Detect which cell encompasses the target text, then output its (X, Y) center coordinate. 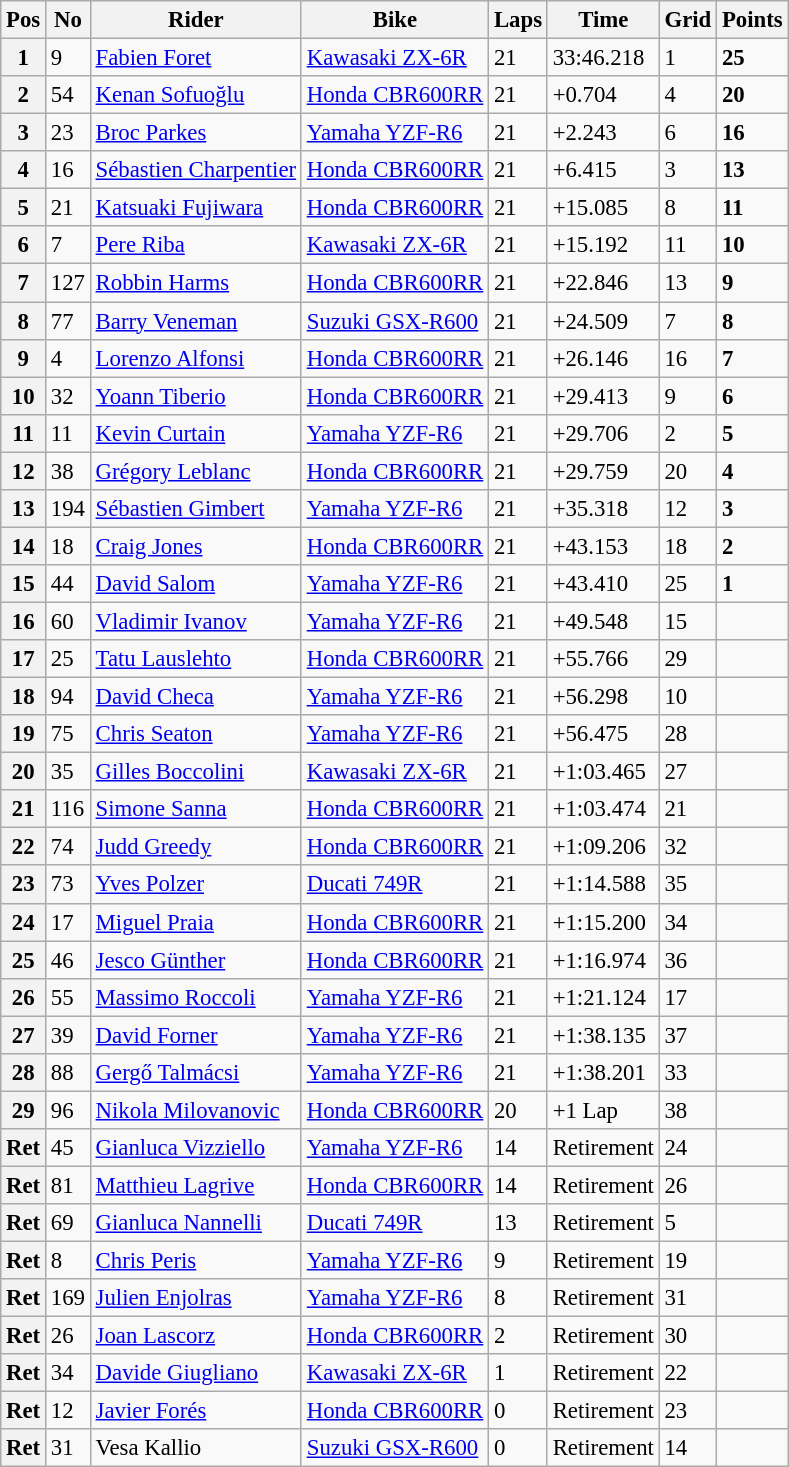
+35.318 (603, 509)
Gianluca Vizziello (196, 1148)
Tatu Lauslehto (196, 659)
+0.704 (603, 95)
+1:21.124 (603, 997)
+29.413 (603, 396)
Yoann Tiberio (196, 396)
Gianluca Nannelli (196, 1223)
Bike (394, 20)
30 (688, 1336)
Julien Enjolras (196, 1298)
Lorenzo Alfonsi (196, 358)
Yves Polzer (196, 885)
75 (68, 734)
Rider (196, 20)
+2.243 (603, 133)
96 (68, 1110)
Judd Greedy (196, 847)
+56.298 (603, 697)
David Salom (196, 584)
94 (68, 697)
+15.192 (603, 245)
+49.548 (603, 621)
Laps (518, 20)
Pos (24, 20)
+1:15.200 (603, 922)
+55.766 (603, 659)
Joan Lascorz (196, 1336)
45 (68, 1148)
60 (68, 621)
Davide Giugliano (196, 1373)
+24.509 (603, 321)
+1:14.588 (603, 885)
+15.085 (603, 208)
Sébastien Gimbert (196, 509)
37 (688, 1035)
+29.759 (603, 471)
Barry Veneman (196, 321)
69 (68, 1223)
+1:03.474 (603, 809)
+43.153 (603, 546)
Nikola Milovanovic (196, 1110)
Grégory Leblanc (196, 471)
Suzuki GSX-R600 (394, 321)
David Checa (196, 697)
88 (68, 1073)
Gilles Boccolini (196, 772)
Vladimir Ivanov (196, 621)
Jesco Günther (196, 960)
Sébastien Charpentier (196, 170)
Chris Peris (196, 1261)
+26.146 (603, 358)
Chris Seaton (196, 734)
+56.475 (603, 734)
Points (752, 20)
Broc Parkes (196, 133)
33:46.218 (603, 58)
Katsuaki Fujiwara (196, 208)
77 (68, 321)
Massimo Roccoli (196, 997)
+43.410 (603, 584)
Fabien Foret (196, 58)
David Forner (196, 1035)
+1:16.974 (603, 960)
54 (68, 95)
0 (518, 1411)
44 (68, 584)
46 (68, 960)
116 (68, 809)
74 (68, 847)
No (68, 20)
+1:38.135 (603, 1035)
Gergő Talmácsi (196, 1073)
+1:38.201 (603, 1073)
73 (68, 885)
Simone Sanna (196, 809)
39 (68, 1035)
Craig Jones (196, 546)
+1:09.206 (603, 847)
Time (603, 20)
127 (68, 283)
36 (688, 960)
Javier Forés (196, 1411)
+22.846 (603, 283)
+6.415 (603, 170)
169 (68, 1298)
Kevin Curtain (196, 433)
Robbin Harms (196, 283)
Kenan Sofuoğlu (196, 95)
Grid (688, 20)
+29.706 (603, 433)
+1:03.465 (603, 772)
55 (68, 997)
Pere Riba (196, 245)
31 (688, 1298)
33 (688, 1073)
+1 Lap (603, 1110)
81 (68, 1185)
194 (68, 509)
Matthieu Lagrive (196, 1185)
Miguel Praia (196, 922)
